Locate the cell with the specified text and output its (X, Y) center coordinate. 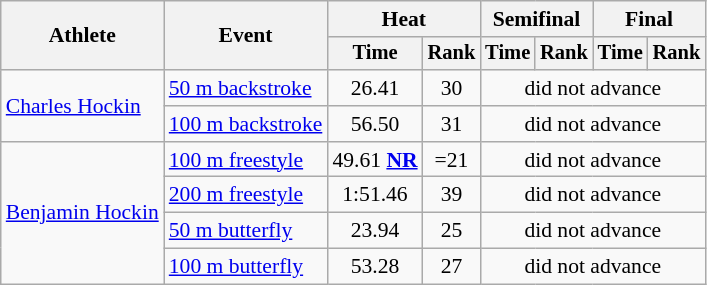
39 (452, 195)
25 (452, 231)
Athlete (82, 36)
56.50 (374, 124)
49.61 NR (374, 160)
Semifinal (536, 19)
50 m butterfly (246, 231)
100 m butterfly (246, 267)
Event (246, 36)
Final (649, 19)
=21 (452, 160)
23.94 (374, 231)
Charles Hockin (82, 106)
31 (452, 124)
100 m freestyle (246, 160)
53.28 (374, 267)
100 m backstroke (246, 124)
30 (452, 88)
Benjamin Hockin (82, 213)
Heat (404, 19)
50 m backstroke (246, 88)
1:51.46 (374, 195)
26.41 (374, 88)
27 (452, 267)
200 m freestyle (246, 195)
